Determine the [X, Y] coordinate at the center of the cell enclosing the given text.  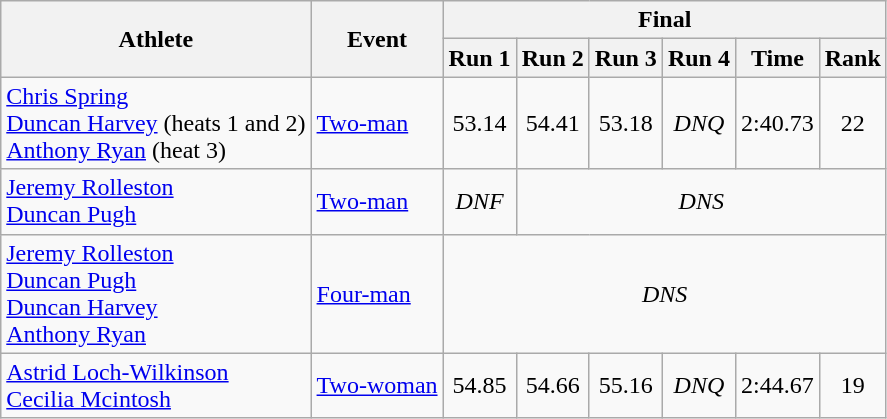
Run 1 [480, 58]
Run 2 [552, 58]
22 [852, 123]
Run 4 [698, 58]
54.85 [480, 386]
Jeremy RollestonDuncan PughDuncan HarveyAnthony Ryan [156, 294]
Event [377, 39]
Astrid Loch-WilkinsonCecilia Mcintosh [156, 386]
53.14 [480, 123]
53.18 [626, 123]
Jeremy RollestonDuncan Pugh [156, 202]
Rank [852, 58]
19 [852, 386]
Four-man [377, 294]
Final [664, 20]
Chris SpringDuncan Harvey (heats 1 and 2)Anthony Ryan (heat 3) [156, 123]
54.41 [552, 123]
Athlete [156, 39]
55.16 [626, 386]
Two-woman [377, 386]
Time [777, 58]
DNF [480, 202]
Run 3 [626, 58]
54.66 [552, 386]
2:40.73 [777, 123]
2:44.67 [777, 386]
